Detect which cell encompasses the target text, then output its (X, Y) center coordinate. 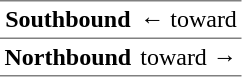
Northbound (68, 57)
← toward (189, 20)
Southbound (68, 20)
toward → (189, 57)
